Return the [X, Y] coordinate for the center point of the cell that contains the specified text.  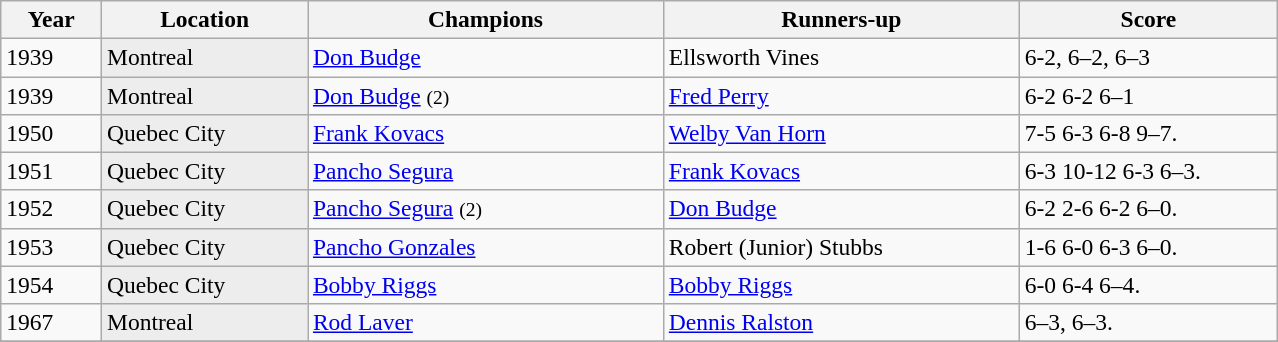
Rod Laver [486, 322]
Dennis Ralston [841, 322]
Year [52, 19]
7-5 6-3 6-8 9–7. [1148, 133]
6-2 2-6 6-2 6–0. [1148, 209]
1953 [52, 247]
Robert (Junior) Stubbs [841, 247]
1967 [52, 322]
Don Budge (2) [486, 95]
Pancho Segura (2) [486, 209]
1952 [52, 209]
1954 [52, 285]
Ellsworth Vines [841, 57]
1-6 6-0 6-3 6–0. [1148, 247]
1950 [52, 133]
6-2, 6–2, 6–3 [1148, 57]
Pancho Segura [486, 171]
Pancho Gonzales [486, 247]
Score [1148, 19]
Fred Perry [841, 95]
6-2 6-2 6–1 [1148, 95]
Runners-up [841, 19]
6-0 6-4 6–4. [1148, 285]
Location [205, 19]
6-3 10-12 6-3 6–3. [1148, 171]
6–3, 6–3. [1148, 322]
Champions [486, 19]
1951 [52, 171]
Welby Van Horn [841, 133]
